Find where the given text appears and provide that cell's center as [x, y] coordinate. 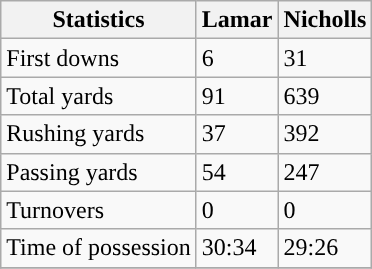
639 [325, 96]
54 [237, 172]
247 [325, 172]
Lamar [237, 20]
Total yards [99, 96]
37 [237, 134]
Statistics [99, 20]
30:34 [237, 248]
91 [237, 96]
31 [325, 58]
Turnovers [99, 210]
6 [237, 58]
First downs [99, 58]
Time of possession [99, 248]
Rushing yards [99, 134]
29:26 [325, 248]
Passing yards [99, 172]
392 [325, 134]
Nicholls [325, 20]
